Scan for the cell matching the given text and deliver its (x, y) coordinate at center. 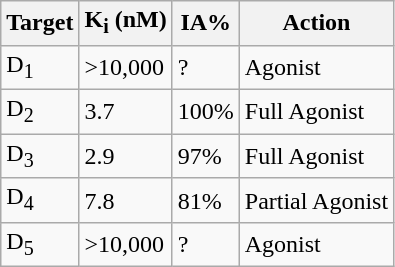
IA% (206, 23)
Target (40, 23)
2.9 (126, 156)
D3 (40, 156)
7.8 (126, 200)
100% (206, 111)
D1 (40, 67)
D2 (40, 111)
Partial Agonist (316, 200)
3.7 (126, 111)
81% (206, 200)
D4 (40, 200)
97% (206, 156)
Action (316, 23)
Ki (nM) (126, 23)
D5 (40, 244)
